Identify which cell holds the provided text, then report its (x, y) central coordinate. 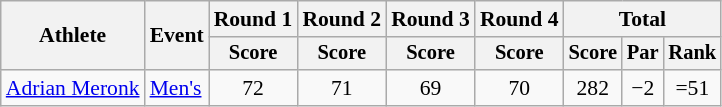
69 (430, 88)
=51 (693, 88)
Athlete (73, 36)
Event (177, 36)
Par (643, 54)
Round 4 (520, 19)
282 (593, 88)
Men's (177, 88)
Total (643, 19)
72 (254, 88)
Round 2 (342, 19)
Round 1 (254, 19)
70 (520, 88)
Adrian Meronk (73, 88)
−2 (643, 88)
Rank (693, 54)
71 (342, 88)
Round 3 (430, 19)
